Return the [x, y] coordinate for the center point of the cell that contains the specified text.  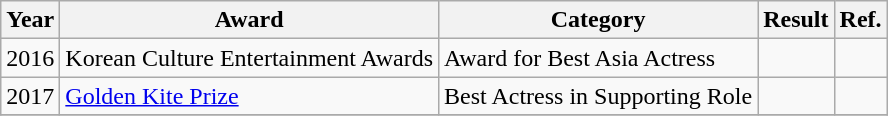
Ref. [860, 20]
Year [30, 20]
Award [250, 20]
Golden Kite Prize [250, 96]
Result [796, 20]
Korean Culture Entertainment Awards [250, 58]
2016 [30, 58]
Award for Best Asia Actress [598, 58]
Best Actress in Supporting Role [598, 96]
2017 [30, 96]
Category [598, 20]
